Pinpoint the cell where the given text exists, returning its [x, y] midpoint coordinate. 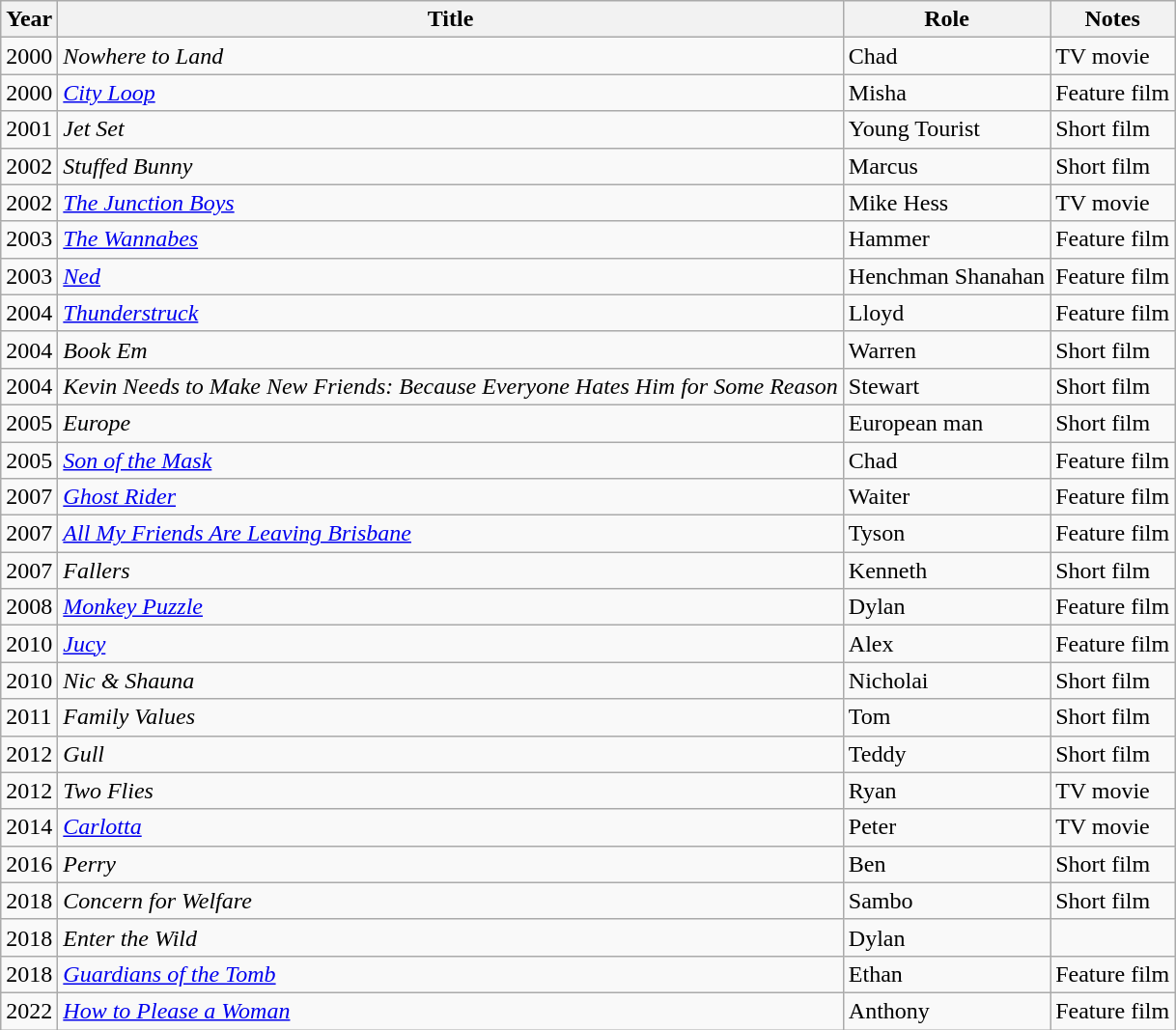
2008 [29, 607]
How to Please a Woman [451, 1011]
2014 [29, 827]
Kenneth [946, 571]
Guardians of the Tomb [451, 974]
Nowhere to Land [451, 56]
Year [29, 19]
Monkey Puzzle [451, 607]
Family Values [451, 717]
Waiter [946, 497]
Thunderstruck [451, 313]
Young Tourist [946, 129]
Fallers [451, 571]
Jucy [451, 644]
2022 [29, 1011]
Notes [1112, 19]
Ned [451, 276]
Warren [946, 349]
Enter the Wild [451, 937]
Ghost Rider [451, 497]
Book Em [451, 349]
Kevin Needs to Make New Friends: Because Everyone Hates Him for Some Reason [451, 386]
City Loop [451, 93]
Two Flies [451, 791]
Misha [946, 93]
Henchman Shanahan [946, 276]
Role [946, 19]
Ryan [946, 791]
Anthony [946, 1011]
Gull [451, 754]
Lloyd [946, 313]
Sambo [946, 901]
Europe [451, 423]
2011 [29, 717]
Title [451, 19]
Tom [946, 717]
Jet Set [451, 129]
Ben [946, 864]
Ethan [946, 974]
Nicholai [946, 681]
European man [946, 423]
Perry [451, 864]
Tyson [946, 534]
Alex [946, 644]
Son of the Mask [451, 460]
The Junction Boys [451, 203]
All My Friends Are Leaving Brisbane [451, 534]
Nic & Shauna [451, 681]
Concern for Welfare [451, 901]
Teddy [946, 754]
Hammer [946, 239]
Mike Hess [946, 203]
Stuffed Bunny [451, 166]
Carlotta [451, 827]
The Wannabes [451, 239]
Stewart [946, 386]
2016 [29, 864]
2001 [29, 129]
Marcus [946, 166]
Peter [946, 827]
